Return the [X, Y] coordinate for the center point of the cell that contains the specified text.  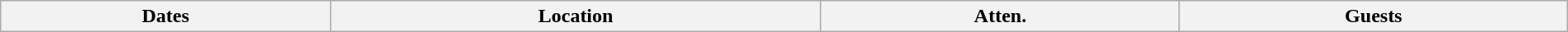
Dates [165, 16]
Guests [1373, 16]
Atten. [1001, 16]
Location [576, 16]
